Scan for the cell matching the given text and deliver its (X, Y) coordinate at center. 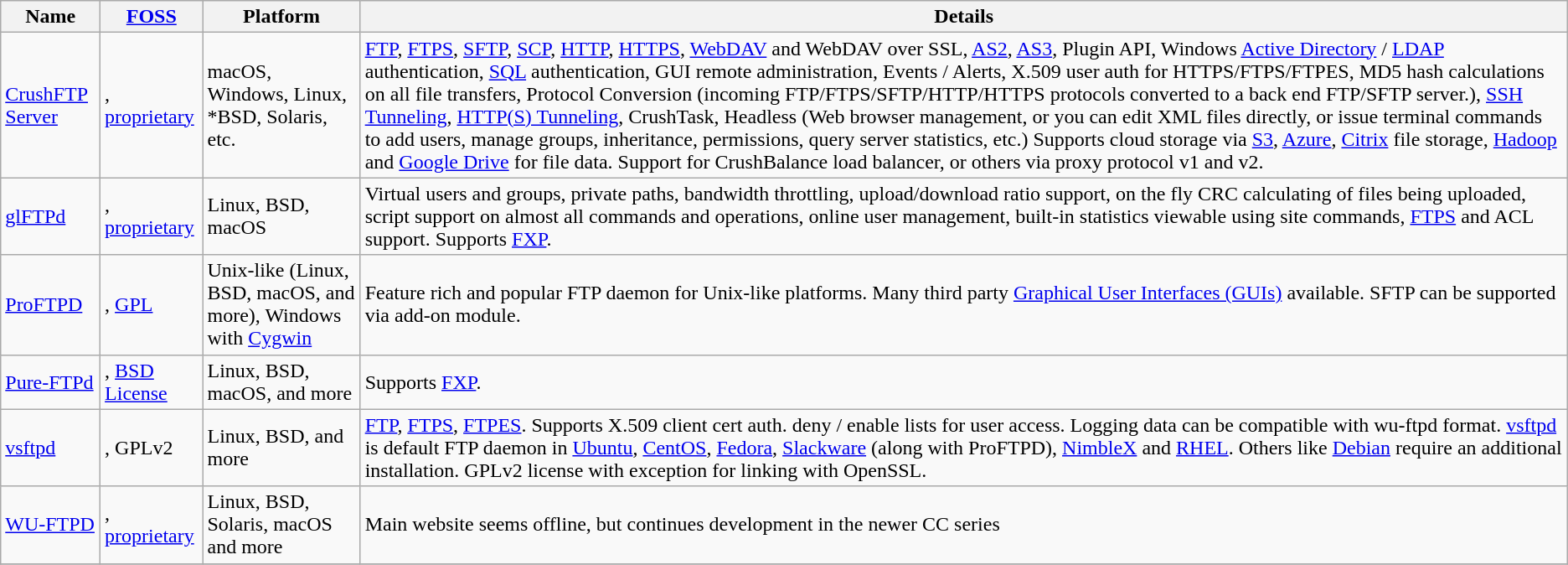
macOS, Windows, Linux, *BSD, Solaris, etc. (281, 106)
Supports FXP. (963, 382)
Platform (281, 17)
Name (50, 17)
glFTPd (50, 216)
Main website seems offline, but continues development in the newer CC series (963, 525)
Linux, BSD, macOS, and more (281, 382)
CrushFTP Server (50, 106)
WU-FTPD (50, 525)
, BSD License (152, 382)
Linux, BSD, and more (281, 448)
Linux, BSD, macOS (281, 216)
, GPLv2 (152, 448)
Details (963, 17)
FOSS (152, 17)
Linux, BSD, Solaris, macOS and more (281, 525)
Pure-FTPd (50, 382)
Unix-like (Linux, BSD, macOS, and more), Windows with Cygwin (281, 305)
, GPL (152, 305)
vsftpd (50, 448)
ProFTPD (50, 305)
